Detect which cell encompasses the target text, then output its (x, y) center coordinate. 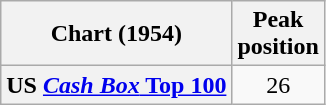
Chart (1954) (116, 34)
US Cash Box Top 100 (116, 85)
26 (278, 85)
Peakposition (278, 34)
